For the text-containing cell, return its midpoint in [x, y] coordinate format. 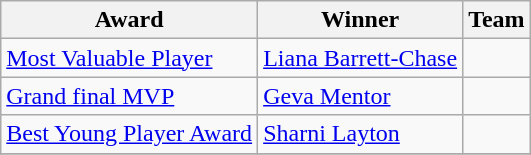
Best Young Player Award [130, 134]
Grand final MVP [130, 96]
Sharni Layton [360, 134]
Team [497, 20]
Liana Barrett-Chase [360, 58]
Winner [360, 20]
Award [130, 20]
Geva Mentor [360, 96]
Most Valuable Player [130, 58]
